Output the (x, y) coordinate of the center of the cell containing the given text.  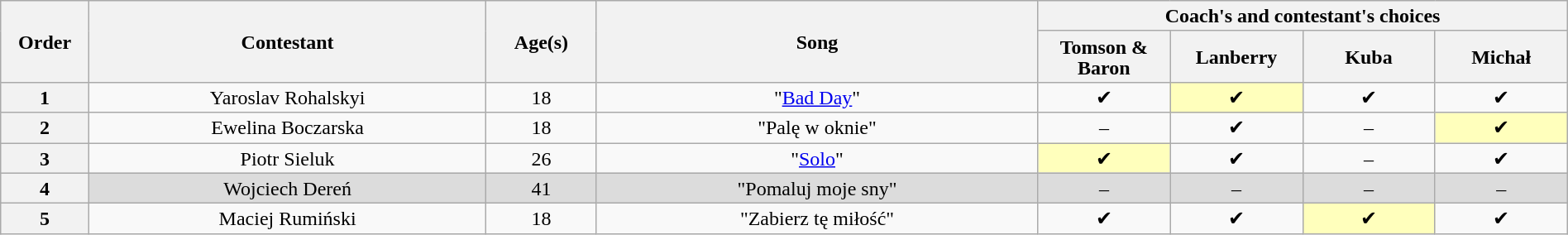
"Zabierz tę miłość" (817, 218)
"Pomaluj moje sny" (817, 189)
Song (817, 41)
Age(s) (541, 41)
Contestant (287, 41)
Yaroslav Rohalskyi (287, 98)
Maciej Rumiński (287, 218)
3 (45, 157)
Ewelina Boczarska (287, 127)
"Solo" (817, 157)
Coach's and contestant's choices (1303, 17)
5 (45, 218)
26 (541, 157)
Order (45, 41)
2 (45, 127)
"Bad Day" (817, 98)
1 (45, 98)
Tomson & Baron (1104, 56)
Michał (1501, 56)
Kuba (1369, 56)
41 (541, 189)
Wojciech Dereń (287, 189)
"Palę w oknie" (817, 127)
Lanberry (1236, 56)
4 (45, 189)
Piotr Sieluk (287, 157)
